Pinpoint the cell where the given text exists, returning its [x, y] midpoint coordinate. 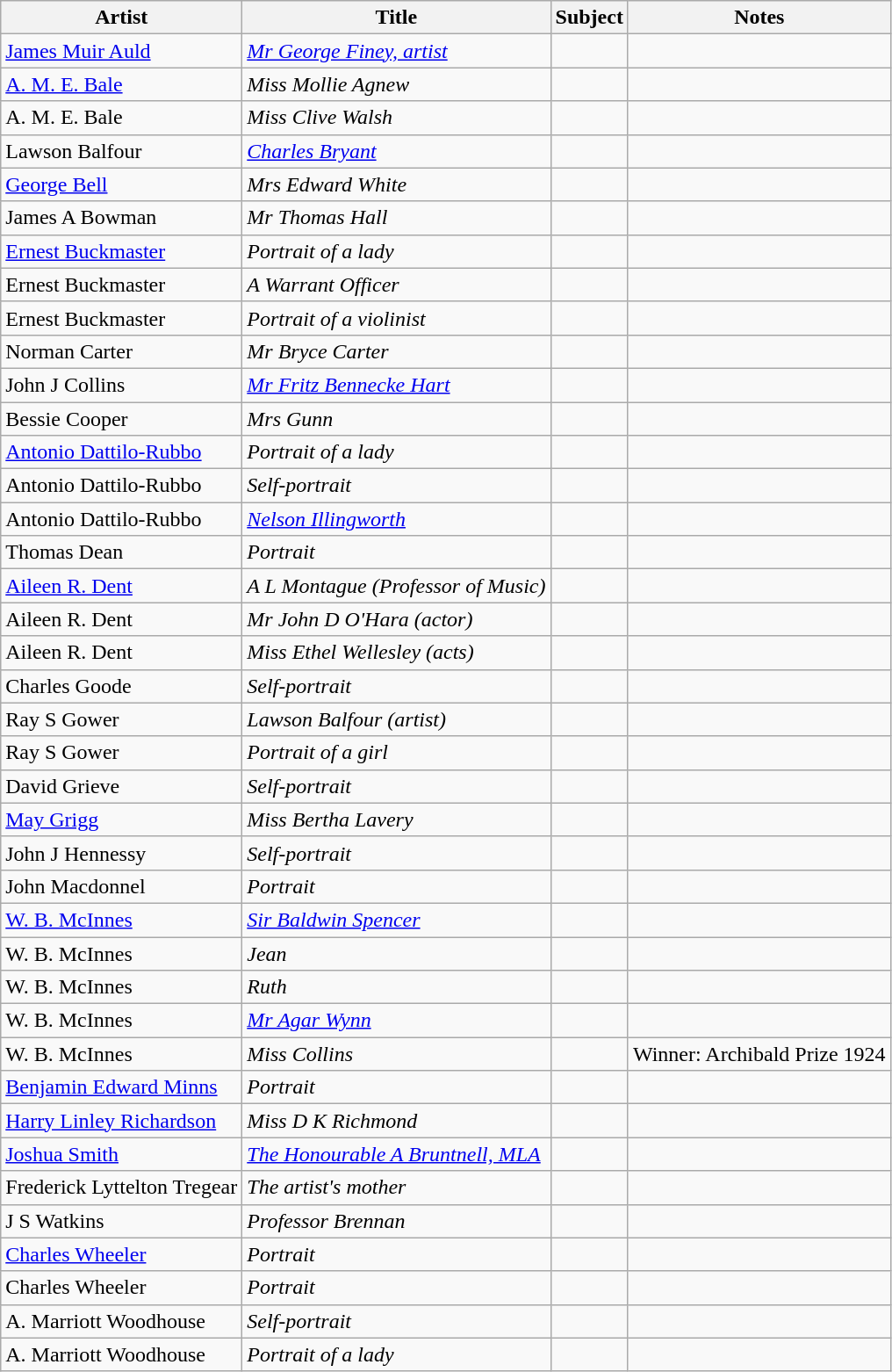
Thomas Dean [121, 552]
Miss Ethel Wellesley (acts) [397, 653]
Ruth [397, 987]
J S Watkins [121, 1221]
A L Montague (Professor of Music) [397, 586]
Lawson Balfour [121, 151]
Professor Brennan [397, 1221]
John J Hennessy [121, 853]
Lawson Balfour (artist) [397, 719]
Sir Baldwin Spencer [397, 920]
The Honourable A Bruntnell, MLA [397, 1154]
Portrait of a violinist [397, 318]
Charles Goode [121, 686]
Mrs Edward White [397, 184]
James A Bowman [121, 218]
Mrs Gunn [397, 419]
May Grigg [121, 820]
Mr George Finey, artist [397, 51]
Miss Clive Walsh [397, 118]
The artist's mother [397, 1188]
Nelson Illingworth [397, 519]
Mr John D O'Hara (actor) [397, 619]
Miss Collins [397, 1054]
Subject [589, 18]
Miss Bertha Lavery [397, 820]
Miss Mollie Agnew [397, 84]
Mr Bryce Carter [397, 351]
George Bell [121, 184]
Benjamin Edward Minns [121, 1087]
John J Collins [121, 385]
Joshua Smith [121, 1154]
Title [397, 18]
A Warrant Officer [397, 285]
Mr Thomas Hall [397, 218]
Artist [121, 18]
Portrait of a girl [397, 753]
David Grieve [121, 786]
James Muir Auld [121, 51]
Notes [759, 18]
Jean [397, 953]
Mr Agar Wynn [397, 1021]
Harry Linley Richardson [121, 1121]
Norman Carter [121, 351]
John Macdonnel [121, 886]
Mr Fritz Bennecke Hart [397, 385]
Bessie Cooper [121, 419]
Miss D K Richmond [397, 1121]
Frederick Lyttelton Tregear [121, 1188]
Winner: Archibald Prize 1924 [759, 1054]
Charles Bryant [397, 151]
